Search for the cell housing the specified text and yield its [X, Y] center coordinate. 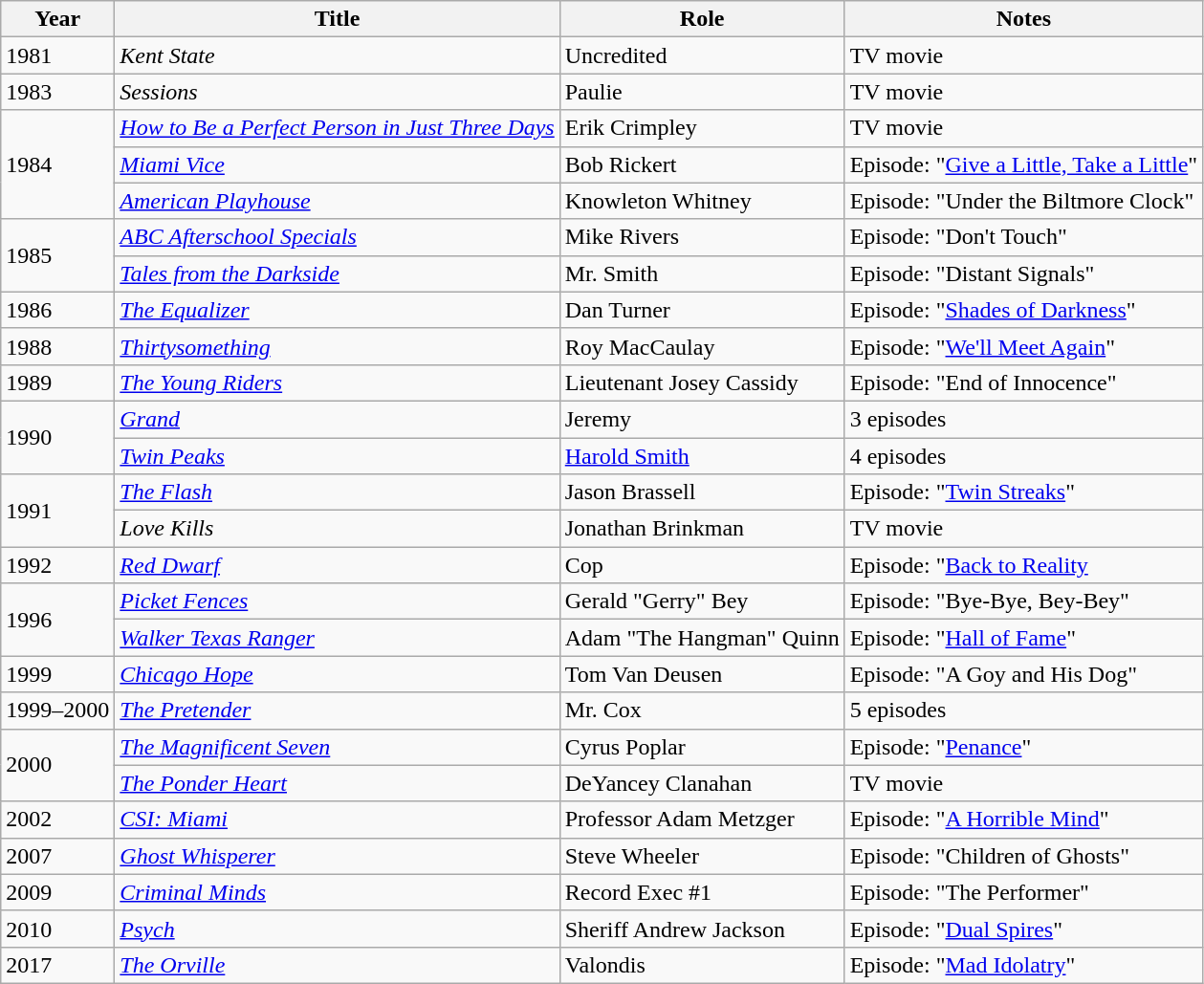
Episode: "Bye-Bye, Bey-Bey" [1023, 601]
American Playhouse [337, 201]
Episode: "Penance" [1023, 747]
Sessions [337, 92]
Episode: "Shades of Darkness" [1023, 310]
Sheriff Andrew Jackson [702, 929]
Cyrus Poplar [702, 747]
Mike Rivers [702, 237]
Kent State [337, 55]
1996 [57, 620]
Episode: "Distant Signals" [1023, 273]
Ghost Whisperer [337, 856]
Episode: "A Horrible Mind" [1023, 820]
Adam "The Hangman" Quinn [702, 638]
1986 [57, 310]
Episode: "The Performer" [1023, 892]
The Pretender [337, 711]
Walker Texas Ranger [337, 638]
The Orville [337, 965]
2002 [57, 820]
Episode: "Dual Spires" [1023, 929]
Episode: "We'll Meet Again" [1023, 346]
Knowleton Whitney [702, 201]
1999 [57, 674]
Bob Rickert [702, 164]
Episode: "Back to Reality [1023, 565]
1990 [57, 437]
1999–2000 [57, 711]
Role [702, 19]
5 episodes [1023, 711]
1991 [57, 511]
Picket Fences [337, 601]
Uncredited [702, 55]
Thirtysomething [337, 346]
Lieutenant Josey Cassidy [702, 383]
Valondis [702, 965]
ABC Afterschool Specials [337, 237]
2010 [57, 929]
Criminal Minds [337, 892]
1992 [57, 565]
2000 [57, 765]
Miami Vice [337, 164]
Jonathan Brinkman [702, 529]
Episode: "Under the Biltmore Clock" [1023, 201]
Paulie [702, 92]
Episode: "Mad Idolatry" [1023, 965]
The Equalizer [337, 310]
Mr. Smith [702, 273]
Roy MacCaulay [702, 346]
1988 [57, 346]
Record Exec #1 [702, 892]
Episode: "A Goy and His Dog" [1023, 674]
How to Be a Perfect Person in Just Three Days [337, 128]
Erik Crimpley [702, 128]
Notes [1023, 19]
The Flash [337, 492]
3 episodes [1023, 419]
Title [337, 19]
Tom Van Deusen [702, 674]
Episode: "Children of Ghosts" [1023, 856]
Episode: "Don't Touch" [1023, 237]
Dan Turner [702, 310]
Tales from the Darkside [337, 273]
4 episodes [1023, 456]
Red Dwarf [337, 565]
Grand [337, 419]
Episode: "Give a Little, Take a Little" [1023, 164]
Mr. Cox [702, 711]
1981 [57, 55]
2017 [57, 965]
2009 [57, 892]
Episode: "Hall of Fame" [1023, 638]
1985 [57, 255]
Episode: "Twin Streaks" [1023, 492]
Year [57, 19]
Steve Wheeler [702, 856]
1983 [57, 92]
Professor Adam Metzger [702, 820]
DeYancey Clanahan [702, 783]
Gerald "Gerry" Bey [702, 601]
Twin Peaks [337, 456]
Cop [702, 565]
The Young Riders [337, 383]
Psych [337, 929]
Love Kills [337, 529]
1989 [57, 383]
Episode: "End of Innocence" [1023, 383]
Chicago Hope [337, 674]
Jeremy [702, 419]
The Magnificent Seven [337, 747]
Jason Brassell [702, 492]
Harold Smith [702, 456]
1984 [57, 164]
2007 [57, 856]
The Ponder Heart [337, 783]
CSI: Miami [337, 820]
